Extract the (X, Y) coordinate from the center of the cell holding the provided text.  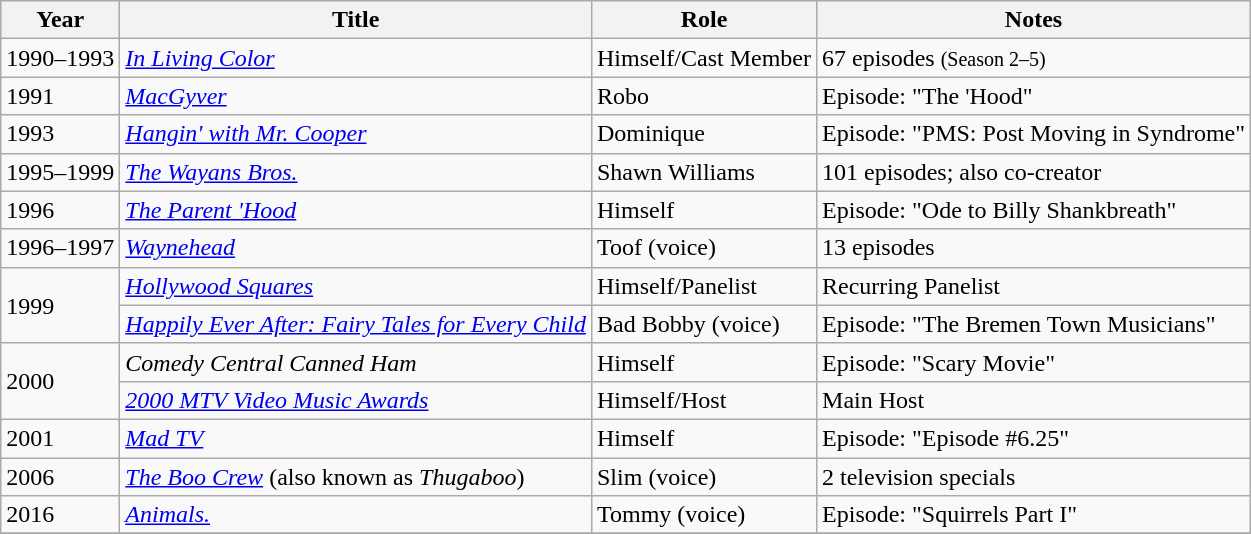
2006 (60, 477)
Animals. (356, 515)
67 episodes (Season 2–5) (1034, 58)
Slim (voice) (704, 477)
1995–1999 (60, 172)
Episode: "Episode #6.25" (1034, 438)
Dominique (704, 134)
Robo (704, 96)
2 television specials (1034, 477)
Episode: "Ode to Billy Shankbreath" (1034, 210)
1990–1993 (60, 58)
Episode: "PMS: Post Moving in Syndrome" (1034, 134)
The Wayans Bros. (356, 172)
Shawn Williams (704, 172)
1996 (60, 210)
2000 (60, 381)
Tommy (voice) (704, 515)
Happily Ever After: Fairy Tales for Every Child (356, 324)
Episode: "Scary Movie" (1034, 362)
Year (60, 20)
2016 (60, 515)
In Living Color (356, 58)
Episode: "Squirrels Part I" (1034, 515)
The Parent 'Hood (356, 210)
2000 MTV Video Music Awards (356, 400)
Mad TV (356, 438)
1999 (60, 305)
Recurring Panelist (1034, 286)
Episode: "The Bremen Town Musicians" (1034, 324)
Comedy Central Canned Ham (356, 362)
Himself/Host (704, 400)
13 episodes (1034, 248)
The Boo Crew (also known as Thugaboo) (356, 477)
Waynehead (356, 248)
Title (356, 20)
Hangin' with Mr. Cooper (356, 134)
Hollywood Squares (356, 286)
Bad Bobby (voice) (704, 324)
Main Host (1034, 400)
Role (704, 20)
1996–1997 (60, 248)
2001 (60, 438)
Toof (voice) (704, 248)
Himself/Cast Member (704, 58)
1991 (60, 96)
Himself/Panelist (704, 286)
1993 (60, 134)
Notes (1034, 20)
101 episodes; also co-creator (1034, 172)
Episode: "The 'Hood" (1034, 96)
MacGyver (356, 96)
